Pinpoint the cell where the given text exists, returning its (X, Y) midpoint coordinate. 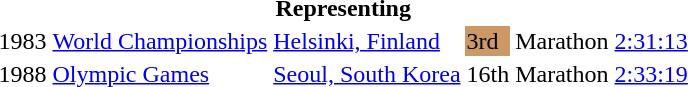
3rd (488, 41)
Helsinki, Finland (367, 41)
Marathon (562, 41)
World Championships (160, 41)
